Detect which cell encompasses the target text, then output its (X, Y) center coordinate. 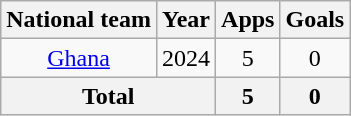
National team (79, 20)
Goals (315, 20)
2024 (186, 58)
Year (186, 20)
Total (108, 96)
Apps (248, 20)
Ghana (79, 58)
